For the text-containing cell, return its midpoint in (X, Y) coordinate format. 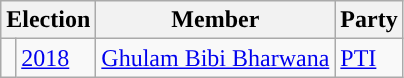
Ghulam Bibi Bharwana (216, 58)
Election (48, 20)
Party (369, 20)
2018 (56, 58)
Member (216, 20)
PTI (369, 58)
